Provide the (X, Y) coordinate of the cell's center where the given text is located.  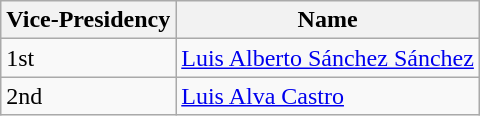
Luis Alberto Sánchez Sánchez (328, 58)
Vice-Presidency (88, 20)
2nd (88, 96)
Name (328, 20)
1st (88, 58)
Luis Alva Castro (328, 96)
